Find where the given text appears and provide that cell's center as [X, Y] coordinate. 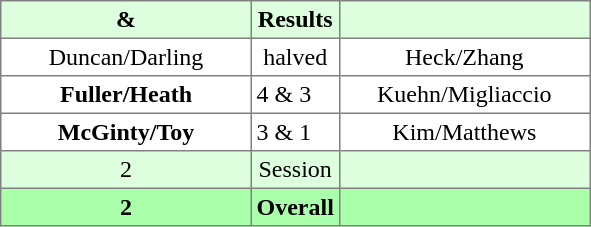
Fuller/Heath [126, 95]
3 & 1 [295, 132]
Kim/Matthews [464, 132]
Results [295, 20]
Heck/Zhang [464, 57]
halved [295, 57]
Overall [295, 207]
& [126, 20]
4 & 3 [295, 95]
Duncan/Darling [126, 57]
McGinty/Toy [126, 132]
Kuehn/Migliaccio [464, 95]
Session [295, 170]
